Identify which cell holds the provided text, then report its (x, y) central coordinate. 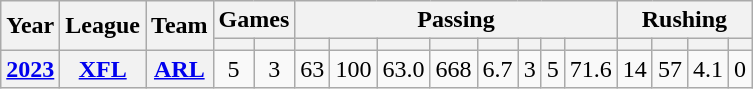
100 (354, 69)
63 (312, 69)
Games (254, 20)
71.6 (590, 69)
63.0 (404, 69)
Rushing (684, 20)
2023 (30, 69)
0 (740, 69)
14 (634, 69)
XFL (103, 69)
4.1 (708, 69)
6.7 (498, 69)
ARL (180, 69)
Year (30, 26)
League (103, 26)
Team (180, 26)
668 (454, 69)
57 (670, 69)
Passing (456, 20)
